Return (X, Y) of the center of cell containing provided text 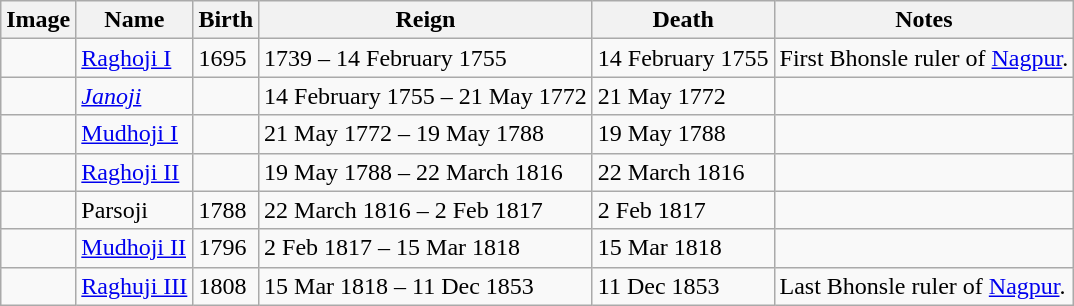
2 Feb 1817 (683, 210)
1796 (226, 248)
Image (38, 20)
22 March 1816 (683, 172)
21 May 1772 – 19 May 1788 (426, 134)
15 Mar 1818 (683, 248)
22 March 1816 – 2 Feb 1817 (426, 210)
Raghuji III (134, 286)
Mudhoji I (134, 134)
19 May 1788 (683, 134)
2 Feb 1817 – 15 Mar 1818 (426, 248)
Birth (226, 20)
19 May 1788 – 22 March 1816 (426, 172)
Last Bhonsle ruler of Nagpur. (924, 286)
1808 (226, 286)
1739 – 14 February 1755 (426, 58)
Mudhoji II (134, 248)
Reign (426, 20)
15 Mar 1818 – 11 Dec 1853 (426, 286)
21 May 1772 (683, 96)
14 February 1755 (683, 58)
Raghoji I (134, 58)
Parsoji (134, 210)
First Bhonsle ruler of Nagpur. (924, 58)
Name (134, 20)
Death (683, 20)
Janoji (134, 96)
1695 (226, 58)
1788 (226, 210)
Notes (924, 20)
14 February 1755 – 21 May 1772 (426, 96)
11 Dec 1853 (683, 286)
Raghoji II (134, 172)
